Extract the [X, Y] coordinate from the center of the cell holding the provided text.  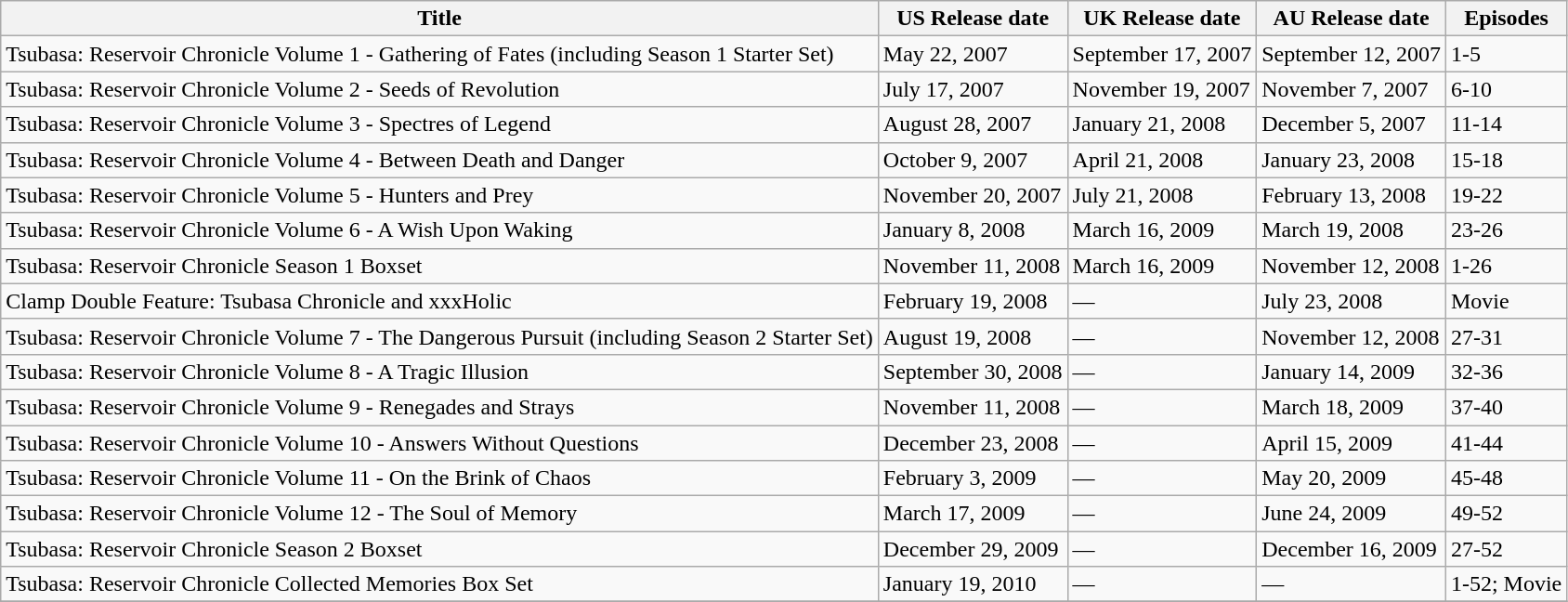
March 17, 2009 [973, 514]
April 21, 2008 [1162, 160]
December 29, 2009 [973, 549]
AU Release date [1352, 19]
February 19, 2008 [973, 301]
UK Release date [1162, 19]
February 3, 2009 [973, 478]
January 21, 2008 [1162, 124]
Tsubasa: Reservoir Chronicle Volume 1 - Gathering of Fates (including Season 1 Starter Set) [440, 54]
January 14, 2009 [1352, 372]
July 23, 2008 [1352, 301]
September 12, 2007 [1352, 54]
Tsubasa: Reservoir Chronicle Volume 10 - Answers Without Questions [440, 443]
Tsubasa: Reservoir Chronicle Collected Memories Box Set [440, 584]
June 24, 2009 [1352, 514]
Tsubasa: Reservoir Chronicle Volume 9 - Renegades and Strays [440, 407]
April 15, 2009 [1352, 443]
23-26 [1506, 230]
January 23, 2008 [1352, 160]
27-31 [1506, 336]
December 16, 2009 [1352, 549]
Tsubasa: Reservoir Chronicle Season 2 Boxset [440, 549]
March 18, 2009 [1352, 407]
November 19, 2007 [1162, 89]
Tsubasa: Reservoir Chronicle Volume 4 - Between Death and Danger [440, 160]
May 20, 2009 [1352, 478]
Tsubasa: Reservoir Chronicle Volume 7 - The Dangerous Pursuit (including Season 2 Starter Set) [440, 336]
41-44 [1506, 443]
August 19, 2008 [973, 336]
December 5, 2007 [1352, 124]
11-14 [1506, 124]
Tsubasa: Reservoir Chronicle Season 1 Boxset [440, 266]
November 7, 2007 [1352, 89]
February 13, 2008 [1352, 195]
July 17, 2007 [973, 89]
December 23, 2008 [973, 443]
Tsubasa: Reservoir Chronicle Volume 5 - Hunters and Prey [440, 195]
1-26 [1506, 266]
37-40 [1506, 407]
19-22 [1506, 195]
January 19, 2010 [973, 584]
October 9, 2007 [973, 160]
September 30, 2008 [973, 372]
Movie [1506, 301]
Episodes [1506, 19]
March 19, 2008 [1352, 230]
32-36 [1506, 372]
January 8, 2008 [973, 230]
45-48 [1506, 478]
US Release date [973, 19]
Tsubasa: Reservoir Chronicle Volume 12 - The Soul of Memory [440, 514]
1-5 [1506, 54]
Tsubasa: Reservoir Chronicle Volume 6 - A Wish Upon Waking [440, 230]
July 21, 2008 [1162, 195]
Tsubasa: Reservoir Chronicle Volume 11 - On the Brink of Chaos [440, 478]
15-18 [1506, 160]
Title [440, 19]
1-52; Movie [1506, 584]
Clamp Double Feature: Tsubasa Chronicle and xxxHolic [440, 301]
49-52 [1506, 514]
Tsubasa: Reservoir Chronicle Volume 8 - A Tragic Illusion [440, 372]
27-52 [1506, 549]
September 17, 2007 [1162, 54]
August 28, 2007 [973, 124]
Tsubasa: Reservoir Chronicle Volume 2 - Seeds of Revolution [440, 89]
May 22, 2007 [973, 54]
6-10 [1506, 89]
Tsubasa: Reservoir Chronicle Volume 3 - Spectres of Legend [440, 124]
November 20, 2007 [973, 195]
